For the text-containing cell, return its midpoint in (x, y) coordinate format. 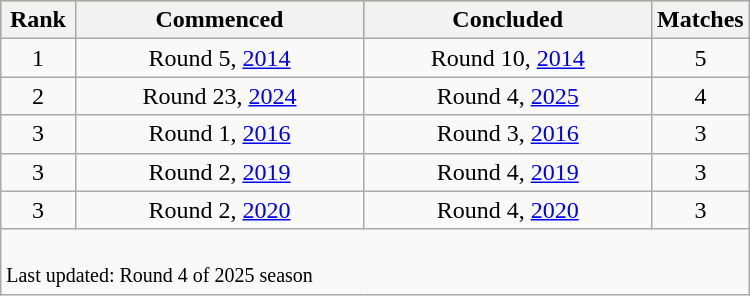
Matches (701, 20)
Round 2, 2020 (220, 210)
Round 1, 2016 (220, 134)
Round 4, 2020 (508, 210)
Last updated: Round 4 of 2025 season (375, 262)
2 (38, 96)
4 (701, 96)
5 (701, 58)
Round 23, 2024 (220, 96)
Round 4, 2025 (508, 96)
Commenced (220, 20)
Concluded (508, 20)
Round 3, 2016 (508, 134)
Round 10, 2014 (508, 58)
1 (38, 58)
Round 4, 2019 (508, 172)
Round 5, 2014 (220, 58)
Round 2, 2019 (220, 172)
Rank (38, 20)
